For the text-containing cell, return its midpoint in (X, Y) coordinate format. 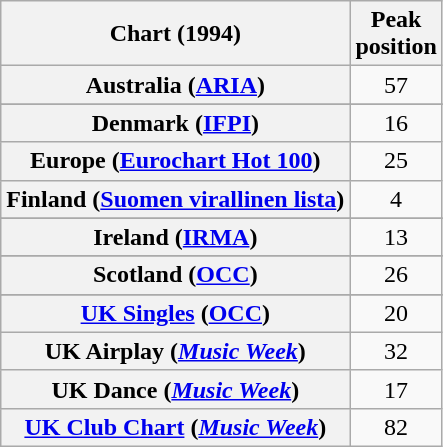
26 (396, 275)
16 (396, 123)
Scotland (OCC) (176, 275)
17 (396, 389)
UK Dance (Music Week) (176, 389)
82 (396, 427)
Chart (1994) (176, 34)
25 (396, 161)
Europe (Eurochart Hot 100) (176, 161)
13 (396, 237)
UK Airplay (Music Week) (176, 351)
4 (396, 199)
32 (396, 351)
UK Club Chart (Music Week) (176, 427)
Peakposition (396, 34)
20 (396, 313)
Australia (ARIA) (176, 85)
57 (396, 85)
Ireland (IRMA) (176, 237)
Finland (Suomen virallinen lista) (176, 199)
Denmark (IFPI) (176, 123)
UK Singles (OCC) (176, 313)
